Capture the cell that displays the provided text and extract its [X, Y] central coordinate. 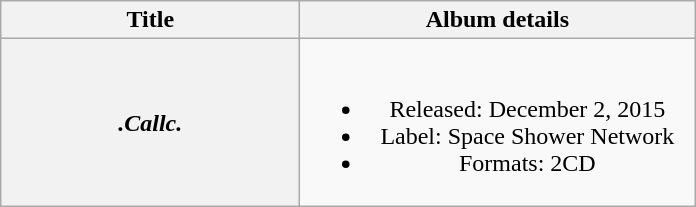
Released: December 2, 2015Label: Space Shower NetworkFormats: 2CD [498, 122]
Album details [498, 20]
Title [150, 20]
.Callc. [150, 122]
